From the cell containing the given text, extract its center point as (x, y) coordinate. 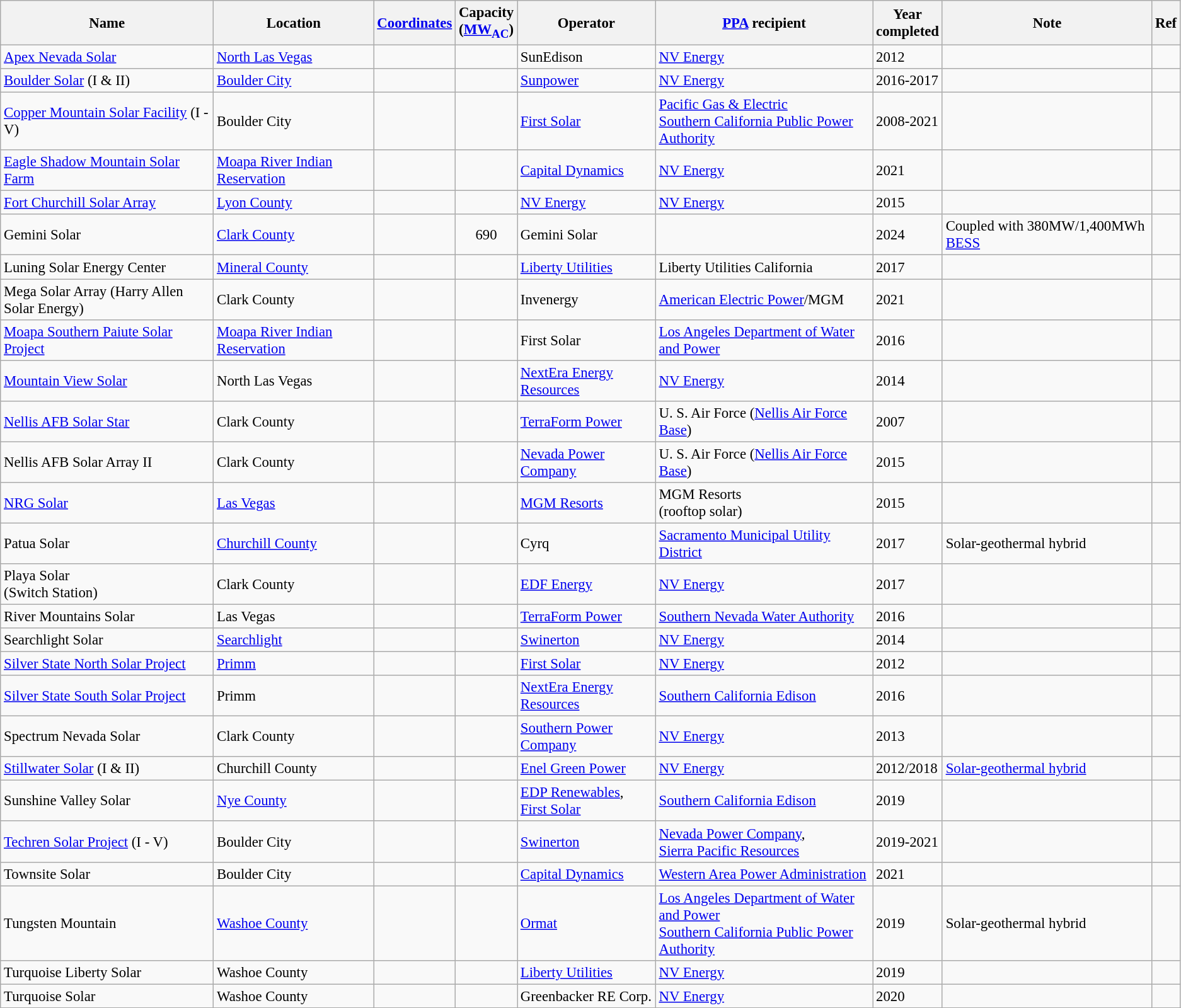
Apex Nevada Solar (107, 57)
2016-2017 (907, 81)
Searchlight (294, 640)
Southern Power Company (587, 737)
Coupled with 380MW/1,400MWh BESS (1047, 236)
Nellis AFB Solar Array II (107, 462)
Name (107, 23)
2019-2021 (907, 842)
Silver State North Solar Project (107, 664)
2012/2018 (907, 769)
Eagle Shadow Mountain Solar Farm (107, 170)
Coordinates (415, 23)
Yearcompleted (907, 23)
Western Area Power Administration (764, 874)
Sunshine Valley Solar (107, 801)
Townsite Solar (107, 874)
Invenergy (587, 300)
690 (487, 236)
Ref (1166, 23)
Operator (587, 23)
Mineral County (294, 267)
Copper Mountain Solar Facility (I - V) (107, 122)
Nellis AFB Solar Star (107, 422)
Fort Churchill Solar Array (107, 203)
Spectrum Nevada Solar (107, 737)
NRG Solar (107, 503)
MGM Resorts (587, 503)
EDP Renewables,First Solar (587, 801)
2024 (907, 236)
Ormat (587, 924)
2020 (907, 996)
Note (1047, 23)
Location (294, 23)
Southern Nevada Water Authority (764, 616)
Turquoise Liberty Solar (107, 972)
Stillwater Solar (I & II) (107, 769)
Boulder Solar (I & II) (107, 81)
Pacific Gas & ElectricSouthern California Public Power Authority (764, 122)
Silver State South Solar Project (107, 696)
Mega Solar Array (Harry Allen Solar Energy) (107, 300)
Capacity(MWAC) (487, 23)
Nevada Power Company,Sierra Pacific Resources (764, 842)
American Electric Power/MGM (764, 300)
Los Angeles Department of Water and Power (764, 340)
SunEdison (587, 57)
Luning Solar Energy Center (107, 267)
2008-2021 (907, 122)
Tungsten Mountain (107, 924)
River Mountains Solar (107, 616)
Searchlight Solar (107, 640)
Lyon County (294, 203)
Techren Solar Project (I - V) (107, 842)
Los Angeles Department of Water and PowerSouthern California Public Power Authority (764, 924)
Cyrq (587, 543)
Liberty Utilities California (764, 267)
MGM Resorts(rooftop solar) (764, 503)
EDF Energy (587, 585)
Turquoise Solar (107, 996)
Patua Solar (107, 543)
Sunpower (587, 81)
Greenbacker RE Corp. (587, 996)
Nye County (294, 801)
PPA recipient (764, 23)
Sacramento Municipal Utility District (764, 543)
Playa Solar(Switch Station) (107, 585)
Mountain View Solar (107, 381)
2013 (907, 737)
Moapa Southern Paiute Solar Project (107, 340)
Nevada Power Company (587, 462)
2007 (907, 422)
Enel Green Power (587, 769)
